Identify which cell holds the provided text, then report its [X, Y] central coordinate. 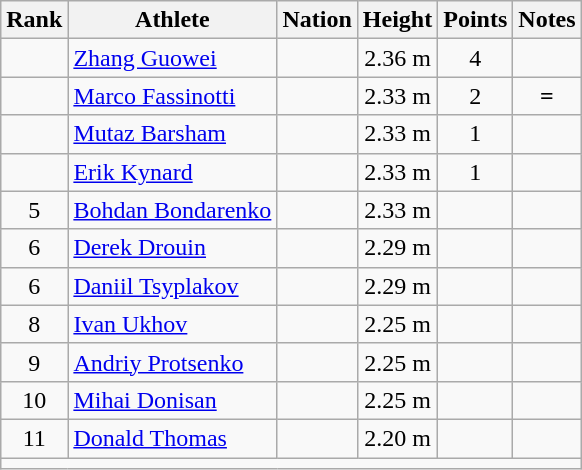
Zhang Guowei [172, 58]
Nation [317, 20]
Erik Kynard [172, 172]
Notes [547, 20]
Andriy Protsenko [172, 362]
9 [34, 362]
Mihai Donisan [172, 400]
4 [476, 58]
Derek Drouin [172, 248]
Athlete [172, 20]
Marco Fassinotti [172, 96]
11 [34, 438]
8 [34, 324]
2.20 m [397, 438]
Mutaz Barsham [172, 134]
Rank [34, 20]
Daniil Tsyplakov [172, 286]
= [547, 96]
5 [34, 210]
10 [34, 400]
Ivan Ukhov [172, 324]
Points [476, 20]
2 [476, 96]
2.36 m [397, 58]
Bohdan Bondarenko [172, 210]
Donald Thomas [172, 438]
Height [397, 20]
